Output the [x, y] coordinate of the center of the cell containing the given text.  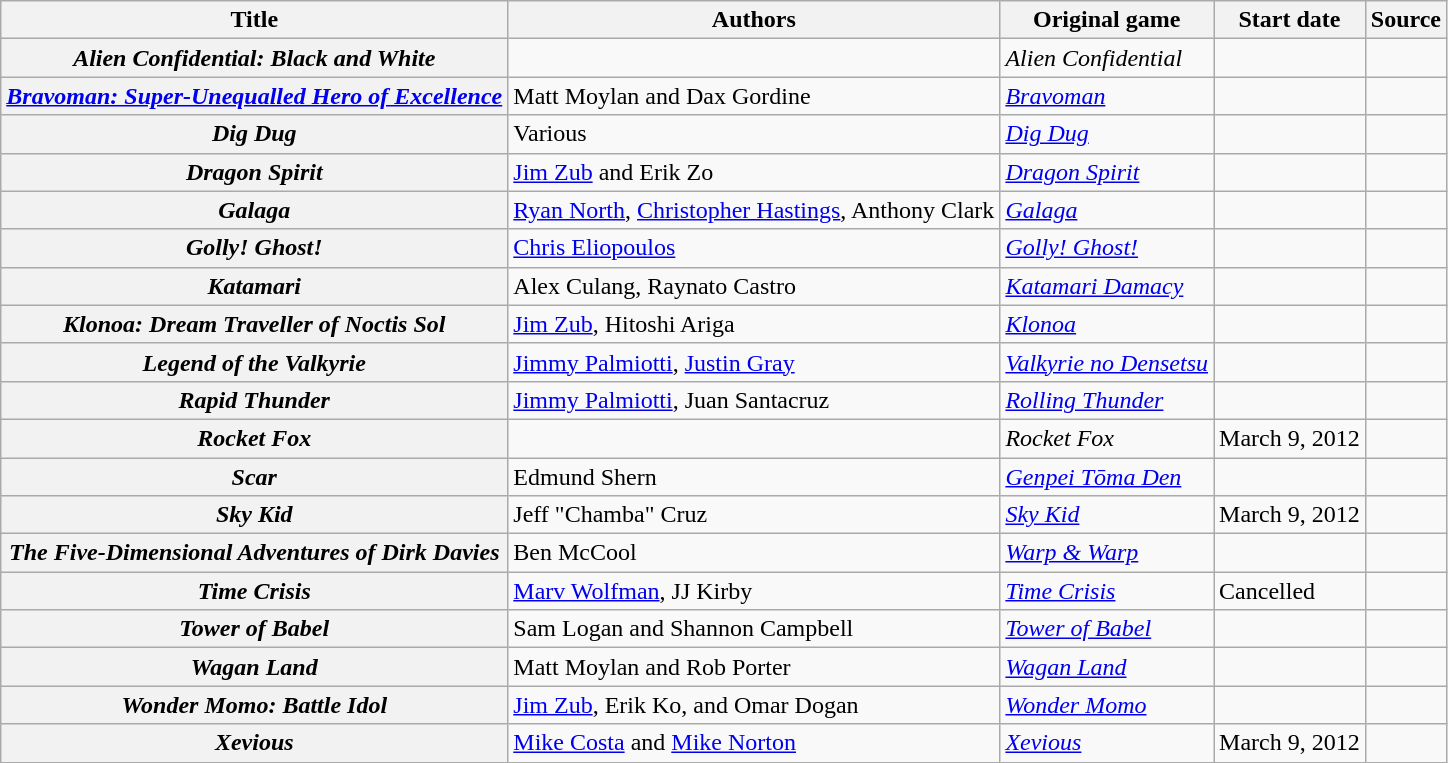
Valkyrie no Densetsu [1107, 362]
Genpei Tōma Den [1107, 477]
Bravoman: Super-Unequalled Hero of Excellence [254, 96]
Rolling Thunder [1107, 400]
Source [1406, 20]
Jeff "Chamba" Cruz [754, 515]
Edmund Shern [754, 477]
Klonoa: Dream Traveller of Noctis Sol [254, 324]
Jim Zub, Hitoshi Ariga [754, 324]
Alien Confidential [1107, 58]
Alex Culang, Raynato Castro [754, 286]
Mike Costa and Mike Norton [754, 743]
Jimmy Palmiotti, Juan Santacruz [754, 400]
Matt Moylan and Rob Porter [754, 667]
Matt Moylan and Dax Gordine [754, 96]
Ryan North, Christopher Hastings, Anthony Clark [754, 210]
Cancelled [1290, 591]
Sam Logan and Shannon Campbell [754, 629]
Title [254, 20]
Wonder Momo [1107, 705]
The Five-Dimensional Adventures of Dirk Davies [254, 553]
Warp & Warp [1107, 553]
Jim Zub, Erik Ko, and Omar Dogan [754, 705]
Original game [1107, 20]
Alien Confidential: Black and White [254, 58]
Klonoa [1107, 324]
Various [754, 134]
Katamari Damacy [1107, 286]
Marv Wolfman, JJ Kirby [754, 591]
Chris Eliopoulos [754, 248]
Legend of the Valkyrie [254, 362]
Katamari [254, 286]
Start date [1290, 20]
Scar [254, 477]
Bravoman [1107, 96]
Jim Zub and Erik Zo [754, 172]
Wonder Momo: Battle Idol [254, 705]
Jimmy Palmiotti, Justin Gray [754, 362]
Rapid Thunder [254, 400]
Ben McCool [754, 553]
Authors [754, 20]
